Provide the [x, y] coordinate of the cell's center where the given text is located.  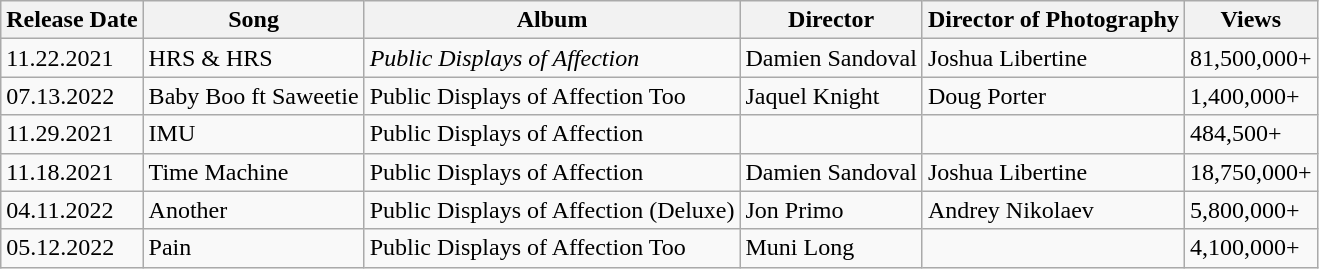
11.29.2021 [72, 134]
07.13.2022 [72, 96]
Time Machine [254, 172]
Director [831, 20]
Release Date [72, 20]
81,500,000+ [1252, 58]
Baby Boo ft Saweetie [254, 96]
4,100,000+ [1252, 248]
5,800,000+ [1252, 210]
IMU [254, 134]
Jon Primo [831, 210]
484,500+ [1252, 134]
11.18.2021 [72, 172]
Album [552, 20]
Song [254, 20]
1,400,000+ [1252, 96]
11.22.2021 [72, 58]
18,750,000+ [1252, 172]
Doug Porter [1053, 96]
05.12.2022 [72, 248]
Andrey Nikolaev [1053, 210]
Muni Long [831, 248]
Director of Photography [1053, 20]
Pain [254, 248]
04.11.2022 [72, 210]
Jaquel Knight [831, 96]
Views [1252, 20]
Another [254, 210]
HRS & HRS [254, 58]
Public Displays of Affection (Deluxe) [552, 210]
